Search for the cell housing the specified text and yield its [x, y] center coordinate. 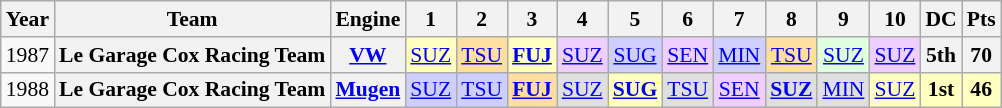
10 [894, 19]
DC [940, 19]
4 [582, 19]
Year [28, 19]
Pts [982, 19]
5th [940, 55]
3 [532, 19]
7 [739, 19]
70 [982, 55]
1988 [28, 90]
VW [368, 55]
1987 [28, 55]
46 [982, 90]
2 [482, 19]
5 [636, 19]
1st [940, 90]
Team [192, 19]
Engine [368, 19]
8 [791, 19]
Mugen [368, 90]
6 [688, 19]
1 [430, 19]
9 [843, 19]
